Scan for the cell matching the given text and deliver its [X, Y] coordinate at center. 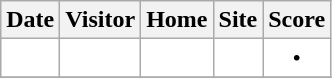
• [297, 58]
Visitor [100, 20]
Score [297, 20]
Home [177, 20]
Date [30, 20]
Site [238, 20]
